Locate the cell with the specified text and output its [x, y] center coordinate. 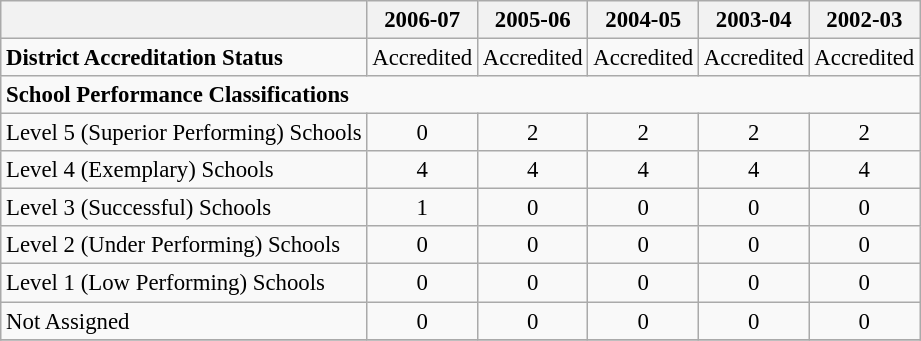
2003-04 [754, 20]
Level 4 (Exemplary) Schools [184, 170]
2002-03 [864, 20]
2006-07 [422, 20]
2004-05 [644, 20]
1 [422, 208]
Level 5 (Superior Performing) Schools [184, 133]
School Performance Classifications [460, 95]
Level 1 (Low Performing) Schools [184, 283]
2005-06 [532, 20]
District Accreditation Status [184, 58]
Level 3 (Successful) Schools [184, 208]
Level 2 (Under Performing) Schools [184, 245]
Not Assigned [184, 321]
